Extract the [x, y] coordinate from the center of the cell holding the provided text.  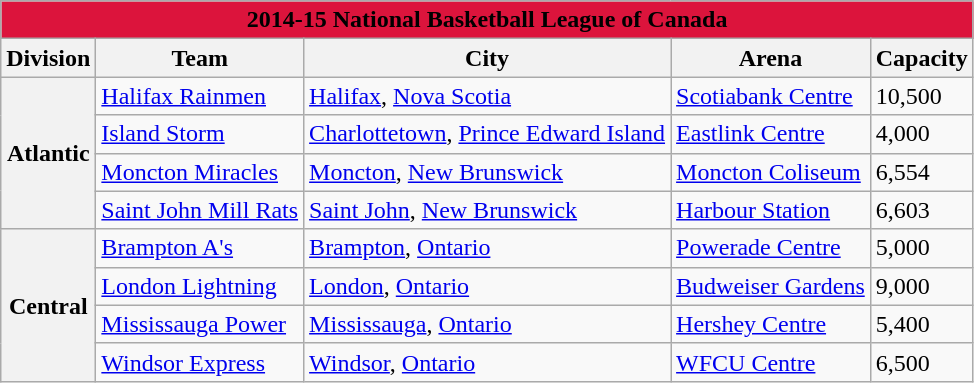
London, Ontario [488, 286]
Brampton, Ontario [488, 248]
6,554 [922, 172]
Halifax, Nova Scotia [488, 96]
6,500 [922, 362]
Hershey Centre [771, 324]
Scotiabank Centre [771, 96]
Brampton A's [200, 248]
Budweiser Gardens [771, 286]
Capacity [922, 58]
Central [48, 305]
6,603 [922, 210]
WFCU Centre [771, 362]
Team [200, 58]
Mississauga Power [200, 324]
Charlottetown, Prince Edward Island [488, 134]
Harbour Station [771, 210]
Mississauga, Ontario [488, 324]
Windsor Express [200, 362]
London Lightning [200, 286]
5,400 [922, 324]
Island Storm [200, 134]
Arena [771, 58]
Powerade Centre [771, 248]
Moncton Coliseum [771, 172]
Atlantic [48, 153]
5,000 [922, 248]
Division [48, 58]
4,000 [922, 134]
Moncton, New Brunswick [488, 172]
Windsor, Ontario [488, 362]
Eastlink Centre [771, 134]
City [488, 58]
Saint John, New Brunswick [488, 210]
Halifax Rainmen [200, 96]
9,000 [922, 286]
10,500 [922, 96]
Saint John Mill Rats [200, 210]
Moncton Miracles [200, 172]
2014-15 National Basketball League of Canada [488, 20]
